Find where the given text appears and provide that cell's center as [x, y] coordinate. 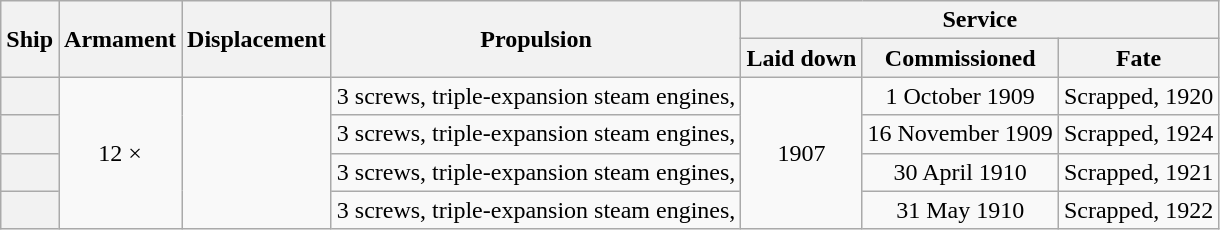
Scrapped, 1921 [1138, 172]
Laid down [802, 58]
1 October 1909 [960, 96]
16 November 1909 [960, 134]
Scrapped, 1924 [1138, 134]
30 April 1910 [960, 172]
Scrapped, 1920 [1138, 96]
Displacement [257, 39]
Commissioned [960, 58]
Scrapped, 1922 [1138, 210]
Service [980, 20]
Armament [120, 39]
Ship [30, 39]
1907 [802, 153]
Fate [1138, 58]
31 May 1910 [960, 210]
Propulsion [536, 39]
12 × [120, 153]
